Determine the (x, y) coordinate at the center of the cell enclosing the given text.  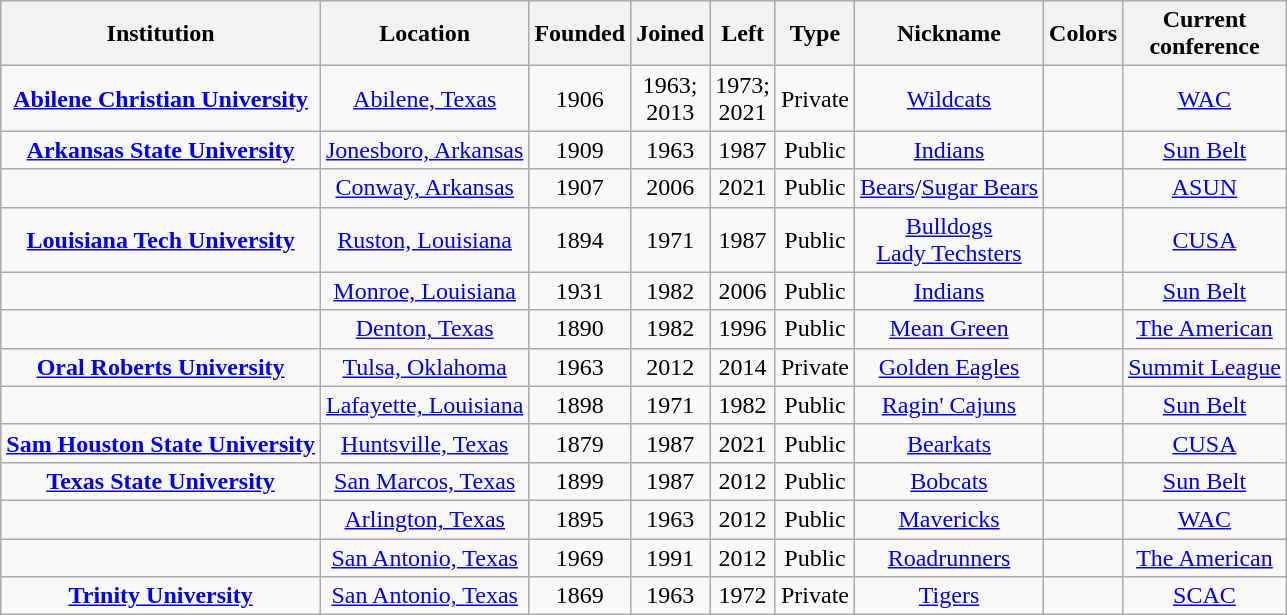
2014 (743, 367)
Mean Green (950, 329)
Lafayette, Louisiana (424, 405)
Joined (670, 34)
Bobcats (950, 481)
Monroe, Louisiana (424, 291)
Arlington, Texas (424, 519)
1963;2013 (670, 98)
Bears/Sugar Bears (950, 188)
Jonesboro, Arkansas (424, 150)
SCAC (1205, 596)
Wildcats (950, 98)
ASUN (1205, 188)
Conway, Arkansas (424, 188)
Ruston, Louisiana (424, 240)
San Marcos, Texas (424, 481)
Left (743, 34)
Colors (1084, 34)
BulldogsLady Techsters (950, 240)
Abilene, Texas (424, 98)
1894 (580, 240)
1899 (580, 481)
1996 (743, 329)
Tulsa, Oklahoma (424, 367)
Abilene Christian University (161, 98)
Roadrunners (950, 557)
1898 (580, 405)
1972 (743, 596)
1909 (580, 150)
1895 (580, 519)
Summit League (1205, 367)
Mavericks (950, 519)
1931 (580, 291)
Ragin' Cajuns (950, 405)
Type (814, 34)
1973;2021 (743, 98)
Founded (580, 34)
1969 (580, 557)
Bearkats (950, 443)
Currentconference (1205, 34)
1869 (580, 596)
Sam Houston State University (161, 443)
Nickname (950, 34)
Institution (161, 34)
1890 (580, 329)
Texas State University (161, 481)
1991 (670, 557)
Location (424, 34)
Tigers (950, 596)
Arkansas State University (161, 150)
1879 (580, 443)
Oral Roberts University (161, 367)
1906 (580, 98)
Louisiana Tech University (161, 240)
1907 (580, 188)
Golden Eagles (950, 367)
Denton, Texas (424, 329)
Huntsville, Texas (424, 443)
Trinity University (161, 596)
